From the cell containing the given text, extract its center point as [X, Y] coordinate. 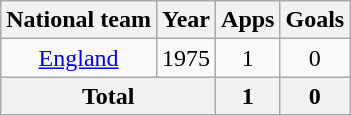
Goals [315, 20]
Total [108, 96]
England [79, 58]
1975 [186, 58]
Year [186, 20]
Apps [248, 20]
National team [79, 20]
